Search for the cell housing the specified text and yield its (x, y) center coordinate. 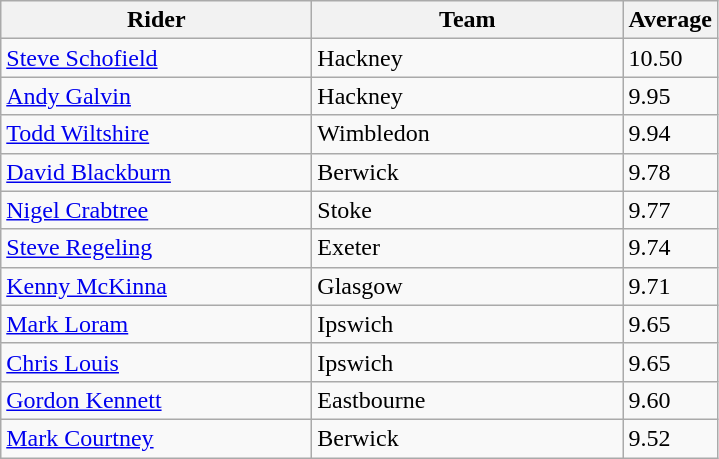
9.95 (670, 96)
10.50 (670, 58)
Glasgow (468, 286)
9.60 (670, 400)
9.94 (670, 134)
Mark Courtney (156, 438)
Mark Loram (156, 324)
Andy Galvin (156, 96)
Average (670, 20)
9.78 (670, 172)
9.77 (670, 210)
Gordon Kennett (156, 400)
Steve Schofield (156, 58)
Todd Wiltshire (156, 134)
Steve Regeling (156, 248)
Chris Louis (156, 362)
Wimbledon (468, 134)
9.74 (670, 248)
Stoke (468, 210)
David Blackburn (156, 172)
9.52 (670, 438)
Eastbourne (468, 400)
9.71 (670, 286)
Nigel Crabtree (156, 210)
Kenny McKinna (156, 286)
Exeter (468, 248)
Rider (156, 20)
Team (468, 20)
